Scan for the cell matching the given text and deliver its [X, Y] coordinate at center. 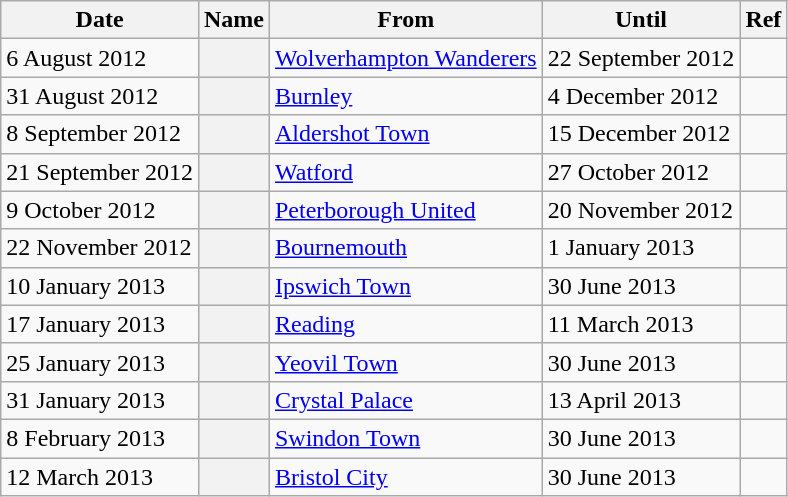
Reading [406, 324]
Peterborough United [406, 210]
31 January 2013 [100, 400]
25 January 2013 [100, 362]
27 October 2012 [641, 172]
15 December 2012 [641, 134]
Watford [406, 172]
17 January 2013 [100, 324]
Crystal Palace [406, 400]
Burnley [406, 96]
Ipswich Town [406, 286]
21 September 2012 [100, 172]
9 October 2012 [100, 210]
13 April 2013 [641, 400]
Ref [764, 20]
8 September 2012 [100, 134]
10 January 2013 [100, 286]
31 August 2012 [100, 96]
6 August 2012 [100, 58]
Wolverhampton Wanderers [406, 58]
22 November 2012 [100, 248]
Date [100, 20]
Aldershot Town [406, 134]
Yeovil Town [406, 362]
20 November 2012 [641, 210]
12 March 2013 [100, 477]
22 September 2012 [641, 58]
4 December 2012 [641, 96]
1 January 2013 [641, 248]
Swindon Town [406, 438]
Name [234, 20]
From [406, 20]
8 February 2013 [100, 438]
Bournemouth [406, 248]
Until [641, 20]
Bristol City [406, 477]
11 March 2013 [641, 324]
